Scan for the cell matching the given text and deliver its (x, y) coordinate at center. 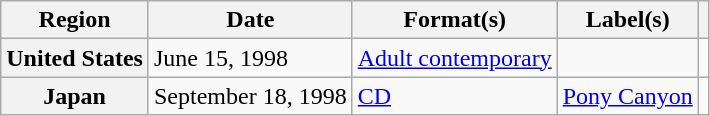
Region (75, 20)
June 15, 1998 (250, 58)
Pony Canyon (628, 96)
September 18, 1998 (250, 96)
Label(s) (628, 20)
Japan (75, 96)
Date (250, 20)
Adult contemporary (454, 58)
Format(s) (454, 20)
CD (454, 96)
United States (75, 58)
